Capture the cell that displays the provided text and extract its (x, y) central coordinate. 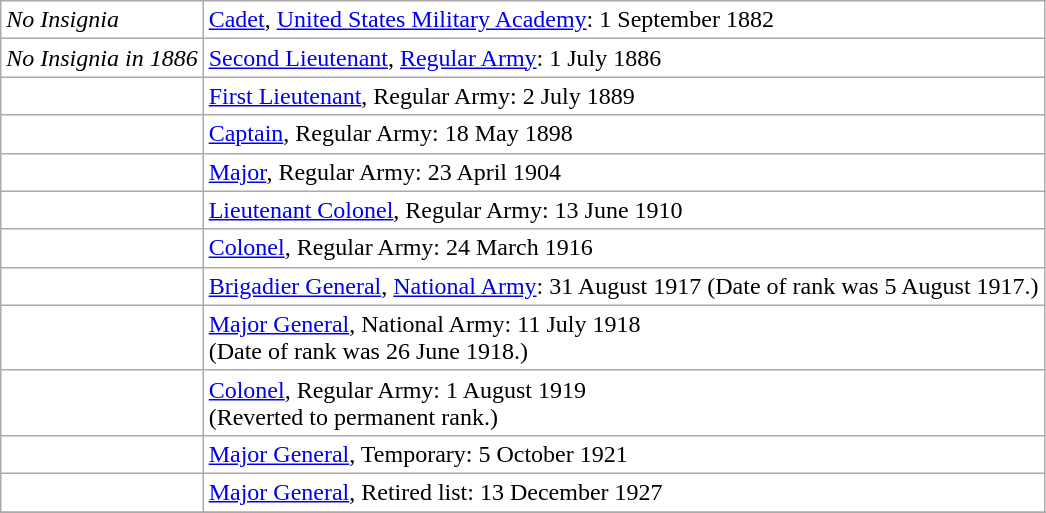
No Insignia (102, 20)
No Insignia in 1886 (102, 58)
Second Lieutenant, Regular Army: 1 July 1886 (624, 58)
Colonel, Regular Army: 24 March 1916 (624, 248)
Major General, Temporary: 5 October 1921 (624, 454)
Brigadier General, National Army: 31 August 1917 (Date of rank was 5 August 1917.) (624, 286)
Lieutenant Colonel, Regular Army: 13 June 1910 (624, 210)
Major, Regular Army: 23 April 1904 (624, 172)
Colonel, Regular Army: 1 August 1919(Reverted to permanent rank.) (624, 402)
Major General, National Army: 11 July 1918(Date of rank was 26 June 1918.) (624, 338)
First Lieutenant, Regular Army: 2 July 1889 (624, 96)
Cadet, United States Military Academy: 1 September 1882 (624, 20)
Major General, Retired list: 13 December 1927 (624, 492)
Captain, Regular Army: 18 May 1898 (624, 134)
